Output the [x, y] coordinate of the center of the cell containing the given text.  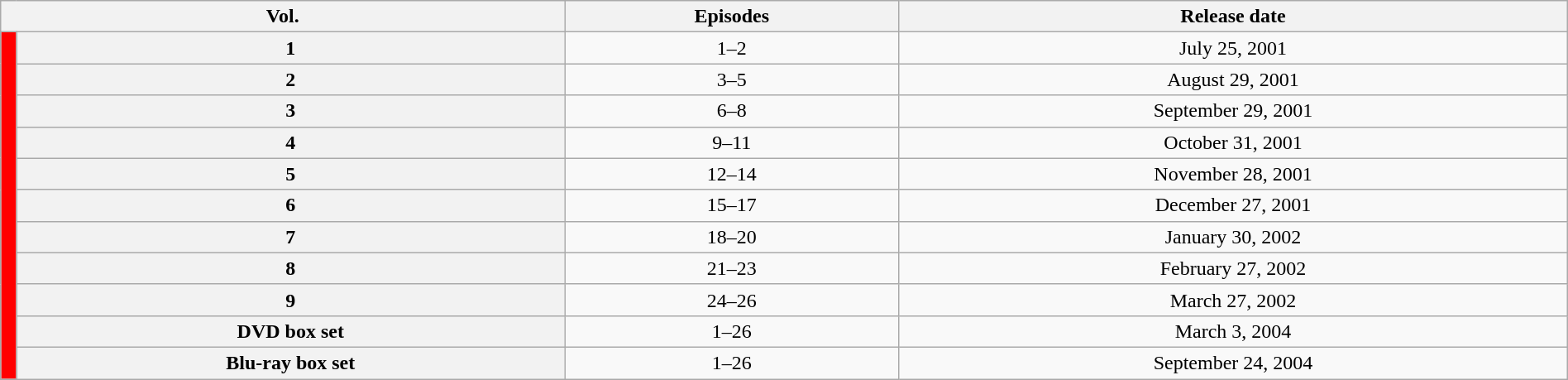
21–23 [732, 268]
September 29, 2001 [1234, 111]
Blu-ray box set [291, 363]
3–5 [732, 79]
DVD box set [291, 331]
2 [291, 79]
March 27, 2002 [1234, 300]
6 [291, 205]
1 [291, 48]
24–26 [732, 300]
7 [291, 237]
January 30, 2002 [1234, 237]
1–2 [732, 48]
4 [291, 142]
November 28, 2001 [1234, 174]
9–11 [732, 142]
9 [291, 300]
September 24, 2004 [1234, 363]
5 [291, 174]
8 [291, 268]
December 27, 2001 [1234, 205]
March 3, 2004 [1234, 331]
6–8 [732, 111]
12–14 [732, 174]
Episodes [732, 17]
August 29, 2001 [1234, 79]
July 25, 2001 [1234, 48]
October 31, 2001 [1234, 142]
3 [291, 111]
18–20 [732, 237]
February 27, 2002 [1234, 268]
Release date [1234, 17]
15–17 [732, 205]
Vol. [283, 17]
